Output the [x, y] coordinate of the center of the cell containing the given text.  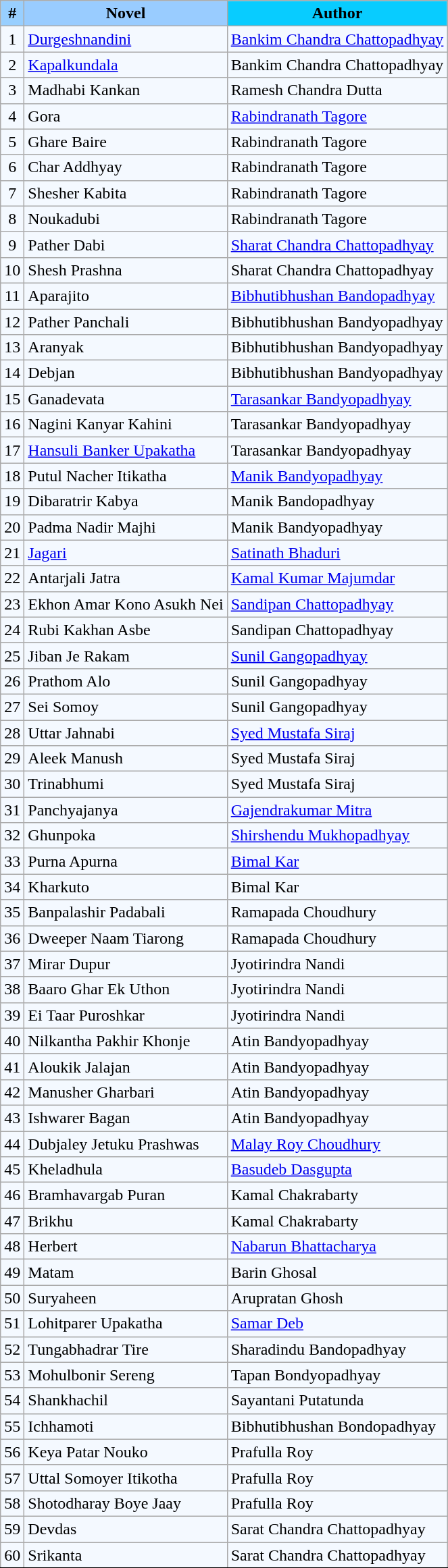
16 [12, 425]
Ganadevata [126, 399]
55 [12, 1426]
20 [12, 527]
Bramhavargab Puran [126, 1195]
Rubi Kakhan Asbe [126, 630]
39 [12, 1015]
14 [12, 373]
Malay Roy Choudhury [337, 1144]
Arupratan Ghosh [337, 1298]
31 [12, 810]
Panchyajanya [126, 810]
5 [12, 142]
Kamal Kumar Majumdar [337, 578]
Ramesh Chandra Dutta [337, 90]
Shesher Kabita [126, 193]
Ei Taar Puroshkar [126, 1015]
Aloukik Jalajan [126, 1066]
Noukadubi [126, 219]
Purna Apurna [126, 861]
21 [12, 553]
48 [12, 1247]
Banpalashir Padabali [126, 913]
Bibhutibhushan Bondopadhyay [337, 1426]
Mirar Dupur [126, 964]
Herbert [126, 1247]
Brikhu [126, 1221]
Nagini Kanyar Kahini [126, 425]
Pather Panchali [126, 322]
Kharkuto [126, 887]
47 [12, 1221]
42 [12, 1092]
32 [12, 836]
Sei Somoy [126, 707]
44 [12, 1144]
Pather Dabi [126, 244]
6 [12, 167]
51 [12, 1324]
Dibaratrir Kabya [126, 502]
Manik Bandopadhyay [337, 502]
Suryaheen [126, 1298]
46 [12, 1195]
Dubjaley Jetuku Prashwas [126, 1144]
49 [12, 1272]
Barin Ghosal [337, 1272]
60 [12, 1555]
41 [12, 1066]
Nabarun Bhattacharya [337, 1247]
Debjan [126, 373]
# [12, 13]
Ishwarer Bagan [126, 1118]
Padma Nadir Majhi [126, 527]
Antarjali Jatra [126, 578]
23 [12, 604]
4 [12, 116]
Mohulbonir Sereng [126, 1375]
37 [12, 964]
Jagari [126, 553]
Manusher Gharbari [126, 1092]
38 [12, 990]
Aparajito [126, 296]
9 [12, 244]
Uttar Jahnabi [126, 732]
Bibhutibhushan Bandopadhyay [337, 296]
Shankhachil [126, 1401]
Shesh Prashna [126, 270]
1 [12, 39]
50 [12, 1298]
Basudeb Dasgupta [337, 1170]
3 [12, 90]
12 [12, 322]
Char Addhyay [126, 167]
56 [12, 1452]
43 [12, 1118]
Durgeshnandini [126, 39]
Matam [126, 1272]
Sharadindu Bandopadhyay [337, 1349]
Shirshendu Mukhopadhyay [337, 836]
Prathom Alo [126, 681]
40 [12, 1041]
58 [12, 1503]
22 [12, 578]
Gora [126, 116]
Novel [126, 13]
Sayantani Putatunda [337, 1401]
27 [12, 707]
Gajendrakumar Mitra [337, 810]
Uttal Somoyer Itikotha [126, 1478]
Jiban Je Rakam [126, 655]
59 [12, 1529]
Ekhon Amar Kono Asukh Nei [126, 604]
Author [337, 13]
Shotodharay Boye Jaay [126, 1503]
17 [12, 450]
Satinath Bhaduri [337, 553]
29 [12, 759]
Ghunpoka [126, 836]
Dweeper Naam Tiarong [126, 938]
Tapan Bondyopadhyay [337, 1375]
Tungabhadrar Tire [126, 1349]
28 [12, 732]
34 [12, 887]
15 [12, 399]
Ghare Baire [126, 142]
Srikanta [126, 1555]
2 [12, 65]
11 [12, 296]
26 [12, 681]
Aranyak [126, 348]
Lohitparer Upakatha [126, 1324]
35 [12, 913]
8 [12, 219]
19 [12, 502]
Samar Deb [337, 1324]
7 [12, 193]
30 [12, 784]
24 [12, 630]
Keya Patar Nouko [126, 1452]
Kapalkundala [126, 65]
Hansuli Banker Upakatha [126, 450]
36 [12, 938]
52 [12, 1349]
Kheladhula [126, 1170]
53 [12, 1375]
57 [12, 1478]
Aleek Manush [126, 759]
Ichhamoti [126, 1426]
Trinabhumi [126, 784]
33 [12, 861]
10 [12, 270]
Baaro Ghar Ek Uthon [126, 990]
25 [12, 655]
13 [12, 348]
Nilkantha Pakhir Khonje [126, 1041]
45 [12, 1170]
18 [12, 476]
54 [12, 1401]
Putul Nacher Itikatha [126, 476]
Devdas [126, 1529]
Madhabi Kankan [126, 90]
